Extract the (X, Y) coordinate from the center of the cell holding the provided text.  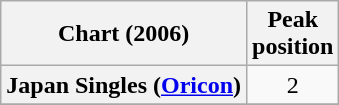
2 (293, 85)
Peakposition (293, 34)
Chart (2006) (124, 34)
Japan Singles (Oricon) (124, 85)
